Detect which cell encompasses the target text, then output its (x, y) center coordinate. 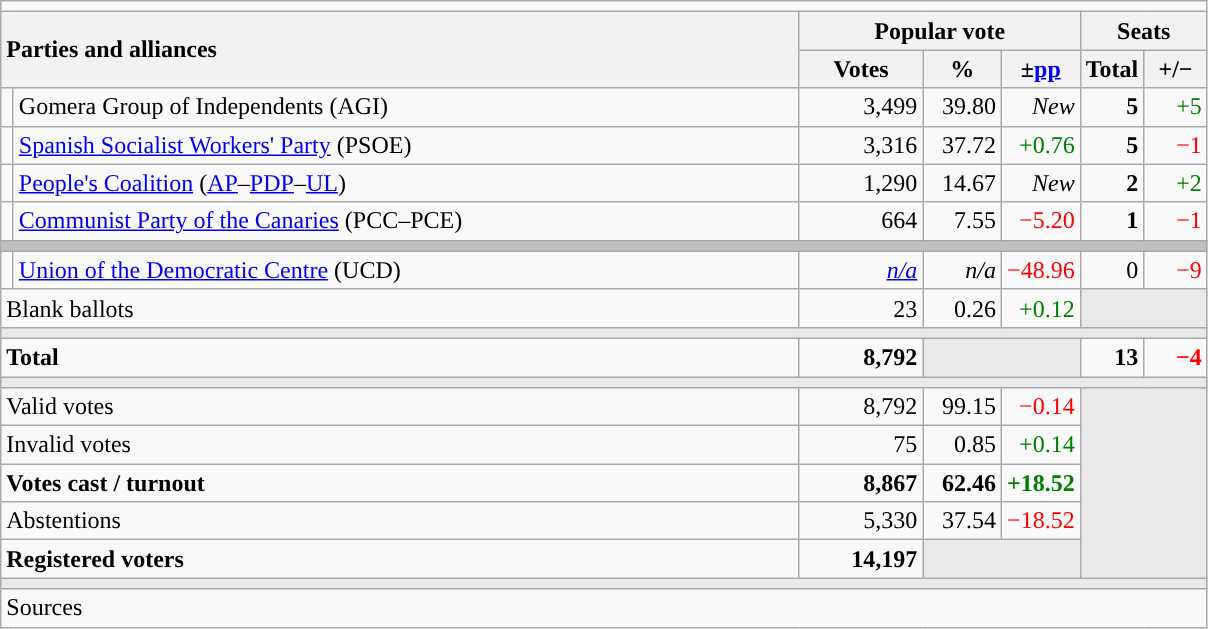
Blank ballots (400, 308)
−0.14 (1040, 407)
2 (1112, 183)
62.46 (962, 483)
% (962, 69)
Invalid votes (400, 445)
Communist Party of the Canaries (PCC–PCE) (406, 221)
Seats (1144, 31)
People's Coalition (AP–PDP–UL) (406, 183)
0 (1112, 270)
14.67 (962, 183)
Votes (861, 69)
+0.14 (1040, 445)
39.80 (962, 107)
14,197 (861, 559)
Spanish Socialist Workers' Party (PSOE) (406, 145)
3,499 (861, 107)
75 (861, 445)
Sources (604, 608)
Union of the Democratic Centre (UCD) (406, 270)
1,290 (861, 183)
−48.96 (1040, 270)
±pp (1040, 69)
664 (861, 221)
Registered voters (400, 559)
Valid votes (400, 407)
+18.52 (1040, 483)
7.55 (962, 221)
99.15 (962, 407)
+/− (1176, 69)
3,316 (861, 145)
−9 (1176, 270)
Gomera Group of Independents (AGI) (406, 107)
−18.52 (1040, 521)
5,330 (861, 521)
−5.20 (1040, 221)
37.54 (962, 521)
0.85 (962, 445)
Abstentions (400, 521)
+5 (1176, 107)
37.72 (962, 145)
Parties and alliances (400, 50)
+0.12 (1040, 308)
23 (861, 308)
−4 (1176, 357)
Popular vote (940, 31)
0.26 (962, 308)
+2 (1176, 183)
8,867 (861, 483)
+0.76 (1040, 145)
Votes cast / turnout (400, 483)
13 (1112, 357)
1 (1112, 221)
